Extract the [X, Y] coordinate from the center of the cell holding the provided text.  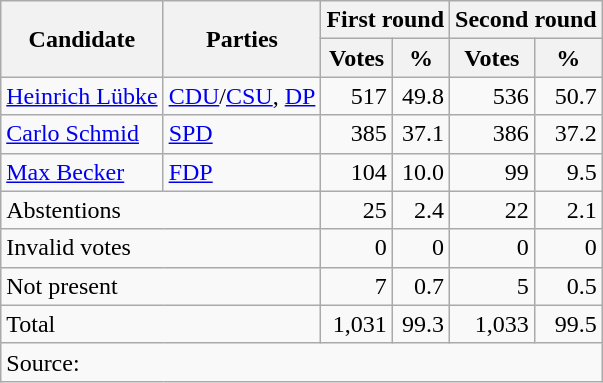
Abstentions [161, 210]
2.4 [420, 210]
Total [161, 324]
CDU/CSU, DP [242, 96]
Source: [302, 362]
386 [492, 134]
9.5 [568, 172]
1,033 [492, 324]
104 [356, 172]
SPD [242, 134]
Carlo Schmid [82, 134]
Invalid votes [161, 248]
25 [356, 210]
0.7 [420, 286]
99.5 [568, 324]
First round [386, 20]
Parties [242, 39]
50.7 [568, 96]
2.1 [568, 210]
99.3 [420, 324]
Second round [526, 20]
Heinrich Lübke [82, 96]
0.5 [568, 286]
FDP [242, 172]
385 [356, 134]
37.1 [420, 134]
10.0 [420, 172]
5 [492, 286]
517 [356, 96]
22 [492, 210]
1,031 [356, 324]
Max Becker [82, 172]
7 [356, 286]
37.2 [568, 134]
536 [492, 96]
99 [492, 172]
Not present [161, 286]
49.8 [420, 96]
Candidate [82, 39]
